Find where the given text appears and provide that cell's center as (X, Y) coordinate. 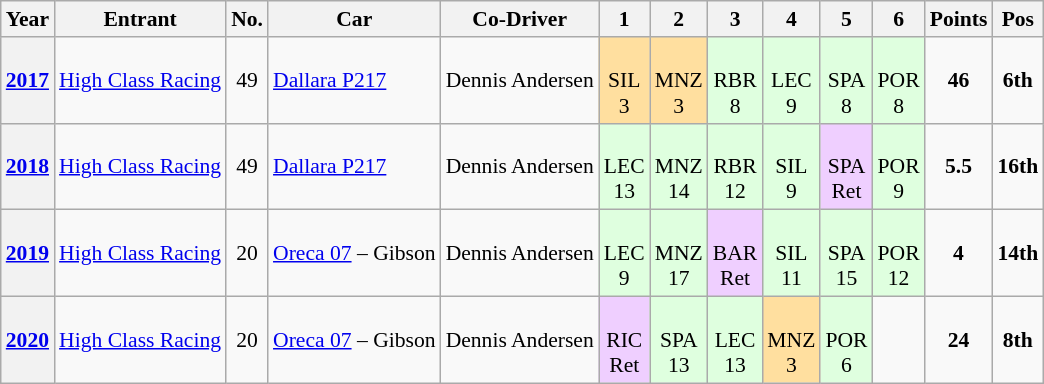
RBR8 (736, 80)
SPA8 (846, 80)
2 (679, 19)
RBR12 (736, 166)
SPARet (846, 166)
24 (959, 340)
Car (354, 19)
SIL11 (791, 254)
POR12 (899, 254)
14th (1018, 254)
SIL3 (624, 80)
2017 (28, 80)
8th (1018, 340)
5 (846, 19)
MNZ14 (679, 166)
MNZ17 (679, 254)
RICRet (624, 340)
2019 (28, 254)
Year (28, 19)
6th (1018, 80)
POR8 (899, 80)
Entrant (140, 19)
46 (959, 80)
6 (899, 19)
SPA15 (846, 254)
POR9 (899, 166)
SPA13 (679, 340)
1 (624, 19)
Points (959, 19)
SIL9 (791, 166)
16th (1018, 166)
2020 (28, 340)
Pos (1018, 19)
3 (736, 19)
No. (247, 19)
BARRet (736, 254)
POR6 (846, 340)
2018 (28, 166)
5.5 (959, 166)
Co-Driver (520, 19)
